Search for the cell housing the specified text and yield its [x, y] center coordinate. 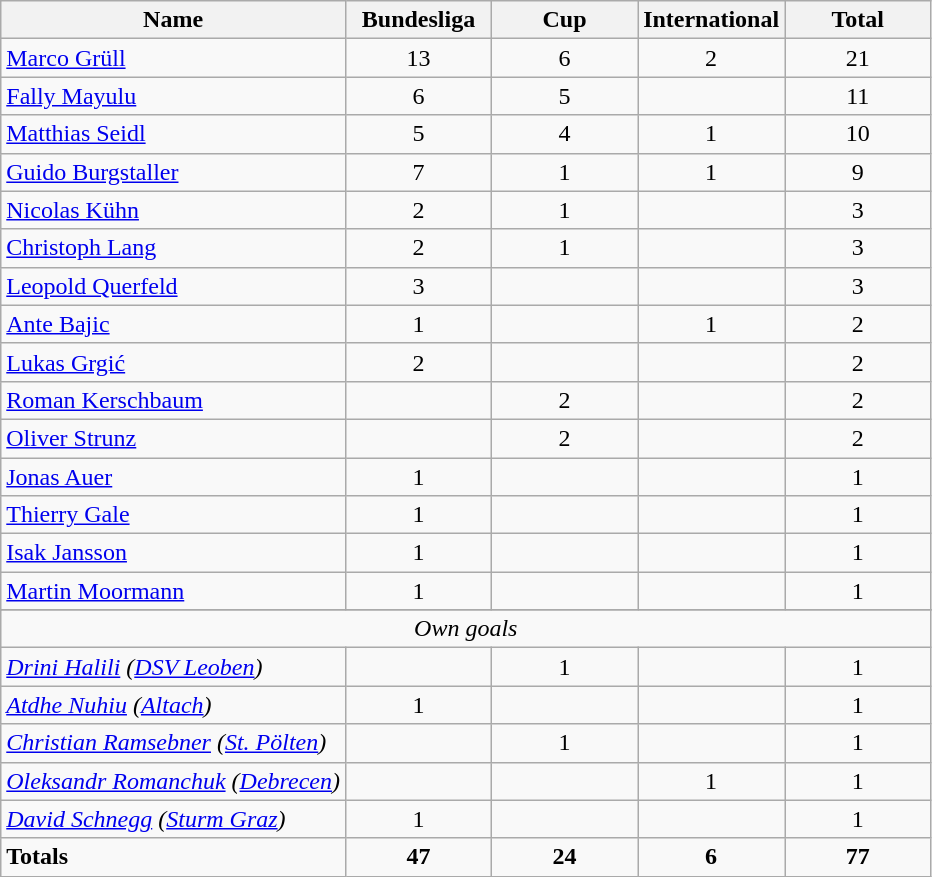
7 [418, 172]
9 [858, 172]
Roman Kerschbaum [174, 400]
Oleksandr Romanchuk (Debrecen) [174, 781]
Atdhe Nuhiu (Altach) [174, 705]
Oliver Strunz [174, 438]
47 [418, 857]
21 [858, 58]
10 [858, 134]
Drini Halili (DSV Leoben) [174, 667]
77 [858, 857]
Nicolas Kühn [174, 210]
Total [858, 20]
David Schnegg (Sturm Graz) [174, 819]
International [712, 20]
Guido Burgstaller [174, 172]
Jonas Auer [174, 477]
Fally Mayulu [174, 96]
Isak Jansson [174, 553]
Martin Moormann [174, 591]
Matthias Seidl [174, 134]
Totals [174, 857]
13 [418, 58]
Thierry Gale [174, 515]
Name [174, 20]
4 [565, 134]
24 [565, 857]
Leopold Querfeld [174, 286]
11 [858, 96]
Ante Bajic [174, 324]
Christian Ramsebner (St. Pölten) [174, 743]
Own goals [466, 629]
Christoph Lang [174, 248]
Lukas Grgić [174, 362]
Cup [565, 20]
Bundesliga [418, 20]
Marco Grüll [174, 58]
